Locate the cell with the specified text and output its [X, Y] center coordinate. 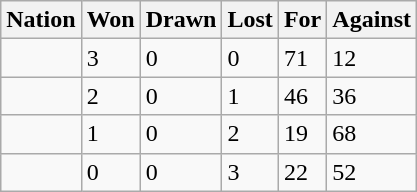
Against [372, 20]
Lost [250, 20]
Won [110, 20]
19 [302, 134]
For [302, 20]
52 [372, 172]
46 [302, 96]
Drawn [181, 20]
68 [372, 134]
12 [372, 58]
36 [372, 96]
Nation [41, 20]
22 [302, 172]
71 [302, 58]
